Return (x, y) of the center of cell containing provided text 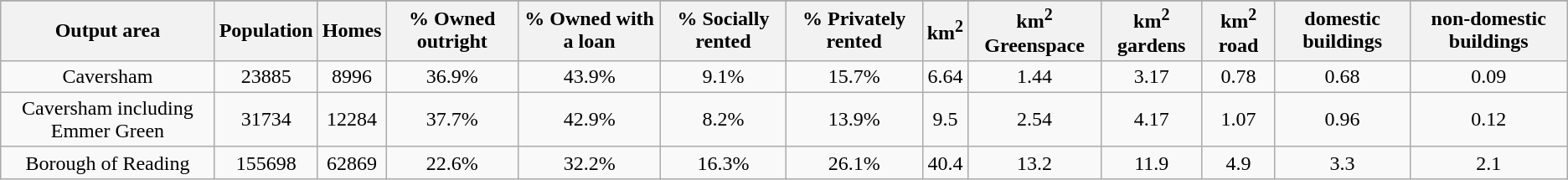
8996 (352, 76)
0.12 (1488, 119)
Output area (107, 31)
domestic buildings (1342, 31)
4.17 (1151, 119)
2.54 (1035, 119)
4.9 (1238, 162)
155698 (266, 162)
1.07 (1238, 119)
62869 (352, 162)
1.44 (1035, 76)
36.9% (452, 76)
9.5 (945, 119)
km2 road (1238, 31)
15.7% (854, 76)
22.6% (452, 162)
Homes (352, 31)
16.3% (724, 162)
% Owned outright (452, 31)
42.9% (590, 119)
43.9% (590, 76)
26.1% (854, 162)
40.4 (945, 162)
non-domestic buildings (1488, 31)
0.96 (1342, 119)
3.17 (1151, 76)
% Owned with a loan (590, 31)
km2 Greenspace (1035, 31)
Caversham including Emmer Green (107, 119)
31734 (266, 119)
32.2% (590, 162)
% Socially rented (724, 31)
6.64 (945, 76)
Caversham (107, 76)
km2 (945, 31)
0.68 (1342, 76)
13.9% (854, 119)
Population (266, 31)
13.2 (1035, 162)
11.9 (1151, 162)
8.2% (724, 119)
3.3 (1342, 162)
12284 (352, 119)
9.1% (724, 76)
km2 gardens (1151, 31)
37.7% (452, 119)
0.78 (1238, 76)
% Privately rented (854, 31)
Borough of Reading (107, 162)
2.1 (1488, 162)
0.09 (1488, 76)
23885 (266, 76)
